Determine the [x, y] coordinate at the center of the cell enclosing the given text.  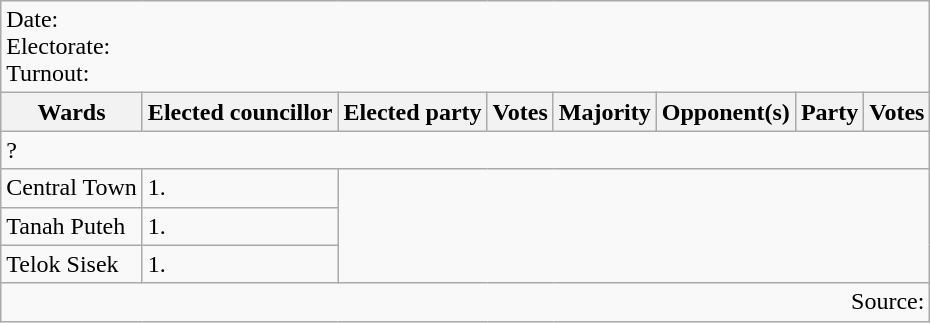
Opponent(s) [726, 112]
Party [829, 112]
Elected party [412, 112]
Tanah Puteh [72, 226]
Telok Sisek [72, 264]
Source: [466, 302]
? [466, 150]
Wards [72, 112]
Date: Electorate: Turnout: [466, 47]
Central Town [72, 188]
Elected councillor [240, 112]
Majority [604, 112]
